Output the (X, Y) coordinate of the center of the cell containing the given text.  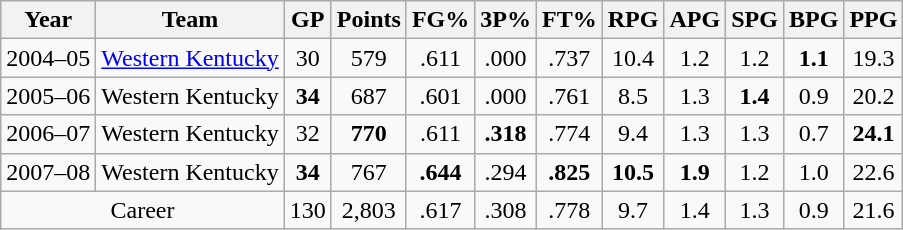
2006–07 (48, 134)
Year (48, 20)
130 (308, 210)
9.7 (633, 210)
9.4 (633, 134)
.644 (440, 172)
FT% (569, 20)
.761 (569, 96)
30 (308, 58)
770 (368, 134)
2,803 (368, 210)
2005–06 (48, 96)
21.6 (874, 210)
.774 (569, 134)
Career (142, 210)
.601 (440, 96)
SPG (755, 20)
10.4 (633, 58)
3P% (506, 20)
2007–08 (48, 172)
687 (368, 96)
FG% (440, 20)
1.0 (813, 172)
APG (695, 20)
RPG (633, 20)
10.5 (633, 172)
GP (308, 20)
19.3 (874, 58)
20.2 (874, 96)
32 (308, 134)
.308 (506, 210)
579 (368, 58)
0.7 (813, 134)
8.5 (633, 96)
Points (368, 20)
Team (190, 20)
.778 (569, 210)
.617 (440, 210)
.737 (569, 58)
1.1 (813, 58)
.318 (506, 134)
BPG (813, 20)
24.1 (874, 134)
767 (368, 172)
.294 (506, 172)
.825 (569, 172)
1.9 (695, 172)
2004–05 (48, 58)
PPG (874, 20)
22.6 (874, 172)
